Capture the cell that displays the provided text and extract its (x, y) central coordinate. 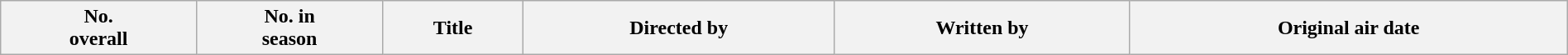
Directed by (678, 28)
No.overall (99, 28)
Title (453, 28)
Written by (982, 28)
No. inseason (289, 28)
Original air date (1348, 28)
